Identify which cell holds the provided text, then report its [x, y] central coordinate. 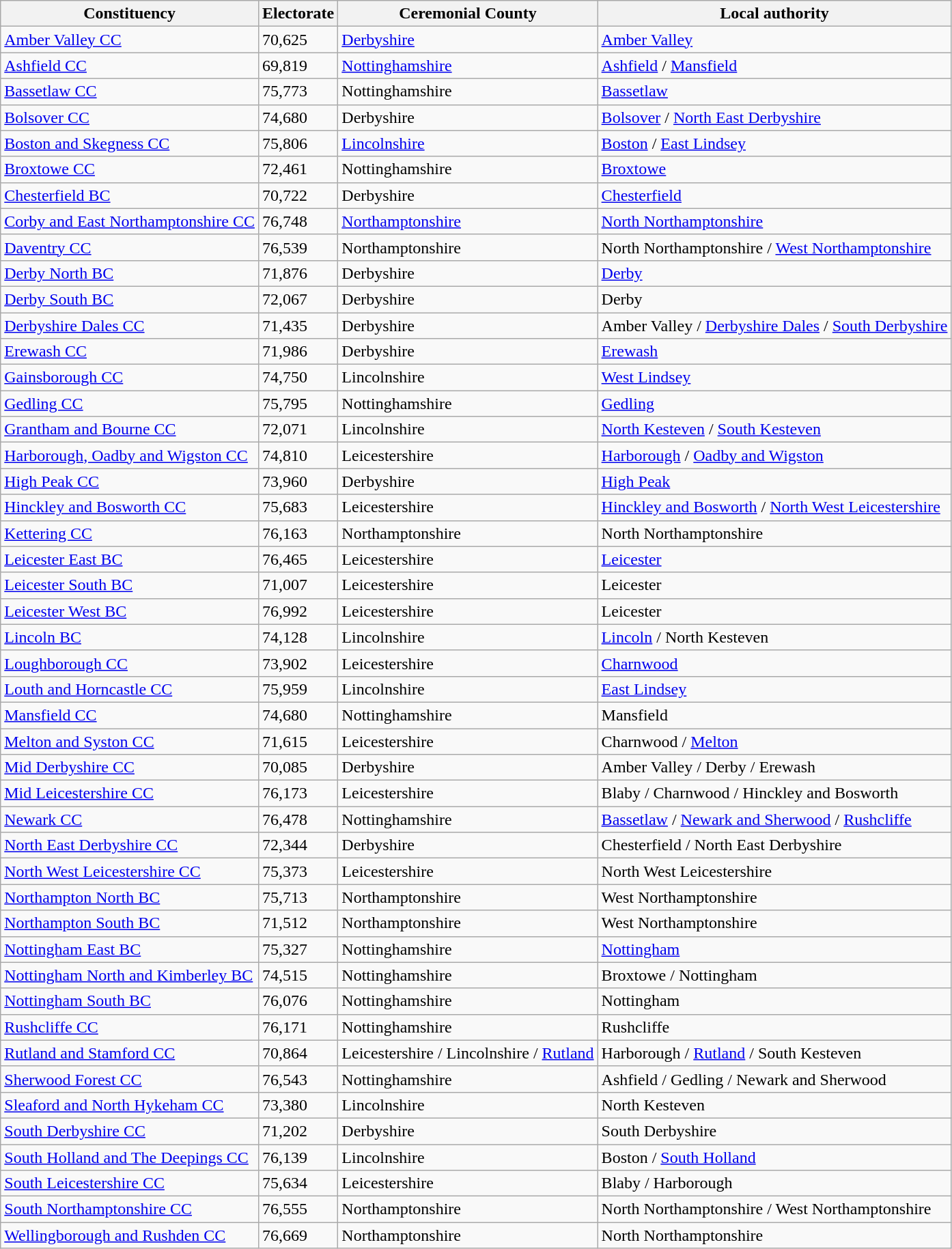
Nottingham North and Kimberley BC [130, 975]
Newark CC [130, 819]
71,986 [298, 352]
73,380 [298, 1105]
Blaby / Harborough [774, 1183]
72,344 [298, 845]
Broxtowe / Nottingham [774, 975]
75,373 [298, 871]
Broxtowe CC [130, 169]
Chesterfield BC [130, 195]
75,959 [298, 689]
Louth and Horncastle CC [130, 689]
Leicester East BC [130, 559]
72,067 [298, 299]
76,163 [298, 533]
Bassetlaw [774, 92]
70,864 [298, 1053]
71,435 [298, 326]
Charnwood [774, 663]
High Peak [774, 481]
Boston / South Holland [774, 1157]
Northampton South BC [130, 923]
75,683 [298, 507]
72,461 [298, 169]
Melton and Syston CC [130, 741]
Amber Valley CC [130, 40]
West Lindsey [774, 378]
North Kesteven [774, 1105]
73,902 [298, 663]
Leicester South BC [130, 585]
76,139 [298, 1157]
Bassetlaw / Newark and Sherwood / Rushcliffe [774, 819]
70,625 [298, 40]
Hinckley and Bosworth / North West Leicestershire [774, 507]
Bolsover / North East Derbyshire [774, 117]
Harborough / Oadby and Wigston [774, 455]
Ashfield / Gedling / Newark and Sherwood [774, 1079]
Gedling CC [130, 404]
Broxtowe [774, 169]
74,128 [298, 637]
Gainsborough CC [130, 378]
Bassetlaw CC [130, 92]
75,713 [298, 897]
South Northamptonshire CC [130, 1209]
Mansfield CC [130, 715]
Corby and East Northamptonshire CC [130, 221]
Amber Valley / Derbyshire Dales / South Derbyshire [774, 326]
South Holland and The Deepings CC [130, 1157]
76,539 [298, 247]
Boston and Skegness CC [130, 143]
Leicester West BC [130, 611]
Amber Valley [774, 40]
76,669 [298, 1235]
74,515 [298, 975]
76,173 [298, 794]
Daventry CC [130, 247]
76,465 [298, 559]
North West Leicestershire CC [130, 871]
Harborough / Rutland / South Kesteven [774, 1053]
North East Derbyshire CC [130, 845]
Mid Leicestershire CC [130, 794]
71,876 [298, 273]
Chesterfield / North East Derbyshire [774, 845]
Nottingham East BC [130, 949]
71,615 [298, 741]
Wellingborough and Rushden CC [130, 1235]
76,555 [298, 1209]
71,512 [298, 923]
Mansfield [774, 715]
75,773 [298, 92]
Amber Valley / Derby / Erewash [774, 768]
Lincoln / North Kesteven [774, 637]
South Derbyshire [774, 1131]
76,992 [298, 611]
Rutland and Stamford CC [130, 1053]
Rushcliffe CC [130, 1027]
High Peak CC [130, 481]
Nottingham South BC [130, 1001]
Sleaford and North Hykeham CC [130, 1105]
75,806 [298, 143]
76,748 [298, 221]
Erewash CC [130, 352]
Erewash [774, 352]
75,795 [298, 404]
Rushcliffe [774, 1027]
Gedling [774, 404]
Derby North BC [130, 273]
Mid Derbyshire CC [130, 768]
74,750 [298, 378]
76,543 [298, 1079]
South Leicestershire CC [130, 1183]
Leicestershire / Lincolnshire / Rutland [468, 1053]
71,202 [298, 1131]
South Derbyshire CC [130, 1131]
East Lindsey [774, 689]
Ceremonial County [468, 14]
Bolsover CC [130, 117]
Blaby / Charnwood / Hinckley and Bosworth [774, 794]
Ashfield / Mansfield [774, 66]
75,327 [298, 949]
Boston / East Lindsey [774, 143]
76,076 [298, 1001]
Charnwood / Melton [774, 741]
76,171 [298, 1027]
North West Leicestershire [774, 871]
76,478 [298, 819]
Local authority [774, 14]
70,722 [298, 195]
74,810 [298, 455]
Sherwood Forest CC [130, 1079]
71,007 [298, 585]
73,960 [298, 481]
Loughborough CC [130, 663]
Harborough, Oadby and Wigston CC [130, 455]
72,071 [298, 430]
Kettering CC [130, 533]
Grantham and Bourne CC [130, 430]
Derbyshire Dales CC [130, 326]
North Kesteven / South Kesteven [774, 430]
Hinckley and Bosworth CC [130, 507]
Chesterfield [774, 195]
Lincoln BC [130, 637]
70,085 [298, 768]
69,819 [298, 66]
Derby South BC [130, 299]
Ashfield CC [130, 66]
Northampton North BC [130, 897]
Electorate [298, 14]
75,634 [298, 1183]
Constituency [130, 14]
